Capture the cell that displays the provided text and extract its (x, y) central coordinate. 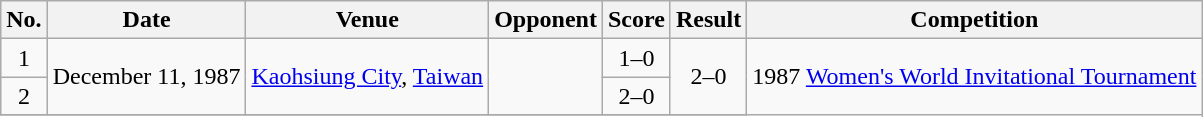
2 (24, 96)
Score (636, 20)
Opponent (546, 20)
1 (24, 58)
Venue (368, 20)
December 11, 1987 (146, 77)
Competition (974, 20)
1–0 (636, 58)
1987 Women's World Invitational Tournament (974, 77)
No. (24, 20)
Date (146, 20)
Kaohsiung City, Taiwan (368, 77)
Result (708, 20)
